Locate the cell with the specified text and output its [x, y] center coordinate. 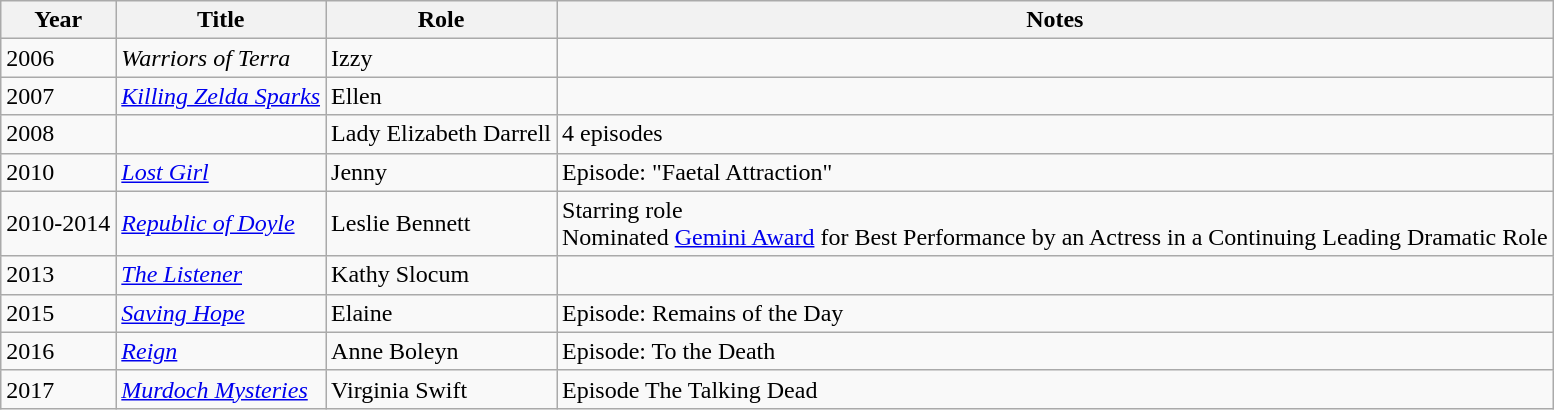
Role [442, 20]
Title [221, 20]
2006 [58, 58]
Virginia Swift [442, 389]
Republic of Doyle [221, 224]
Episode: Remains of the Day [1054, 313]
Kathy Slocum [442, 275]
Killing Zelda Sparks [221, 96]
The Listener [221, 275]
2007 [58, 96]
2010-2014 [58, 224]
Episode The Talking Dead [1054, 389]
2013 [58, 275]
Saving Hope [221, 313]
2010 [58, 172]
Starring roleNominated Gemini Award for Best Performance by an Actress in a Continuing Leading Dramatic Role [1054, 224]
2008 [58, 134]
Lady Elizabeth Darrell [442, 134]
2016 [58, 351]
Episode: To the Death [1054, 351]
Leslie Bennett [442, 224]
Murdoch Mysteries [221, 389]
Notes [1054, 20]
2015 [58, 313]
Lost Girl [221, 172]
Warriors of Terra [221, 58]
Episode: "Faetal Attraction" [1054, 172]
Anne Boleyn [442, 351]
Reign [221, 351]
Elaine [442, 313]
Year [58, 20]
2017 [58, 389]
Jenny [442, 172]
Ellen [442, 96]
4 episodes [1054, 134]
Izzy [442, 58]
